Return the (X, Y) coordinate for the center point of the cell that contains the specified text.  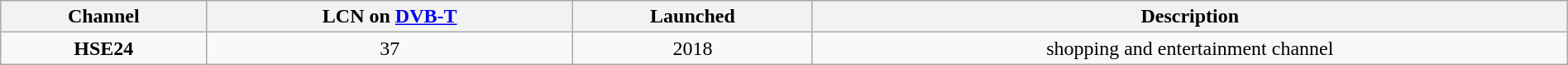
Launched (693, 17)
Channel (104, 17)
LCN on DVB-T (390, 17)
shopping and entertainment channel (1189, 48)
HSE24 (104, 48)
Description (1189, 17)
2018 (693, 48)
37 (390, 48)
